Determine the (X, Y) coordinate at the center of the cell enclosing the given text.  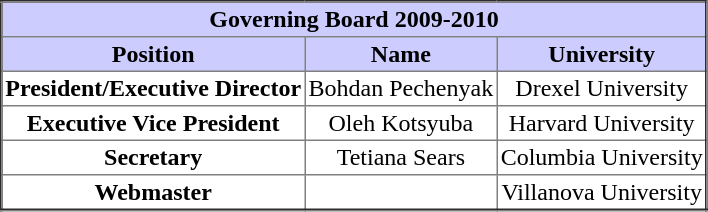
Executive Vice President (153, 123)
Bohdan Pechenyak (401, 88)
Tetiana Sears (401, 157)
Position (153, 54)
Columbia University (602, 157)
Villanova University (602, 192)
Drexel University (602, 88)
Oleh Kotsyuba (401, 123)
Governing Board 2009-2010 (354, 20)
President/Executive Director (153, 88)
Secretary (153, 157)
Name (401, 54)
University (602, 54)
Webmaster (153, 192)
Harvard University (602, 123)
